Return the [x, y] coordinate for the center point of the cell that contains the specified text.  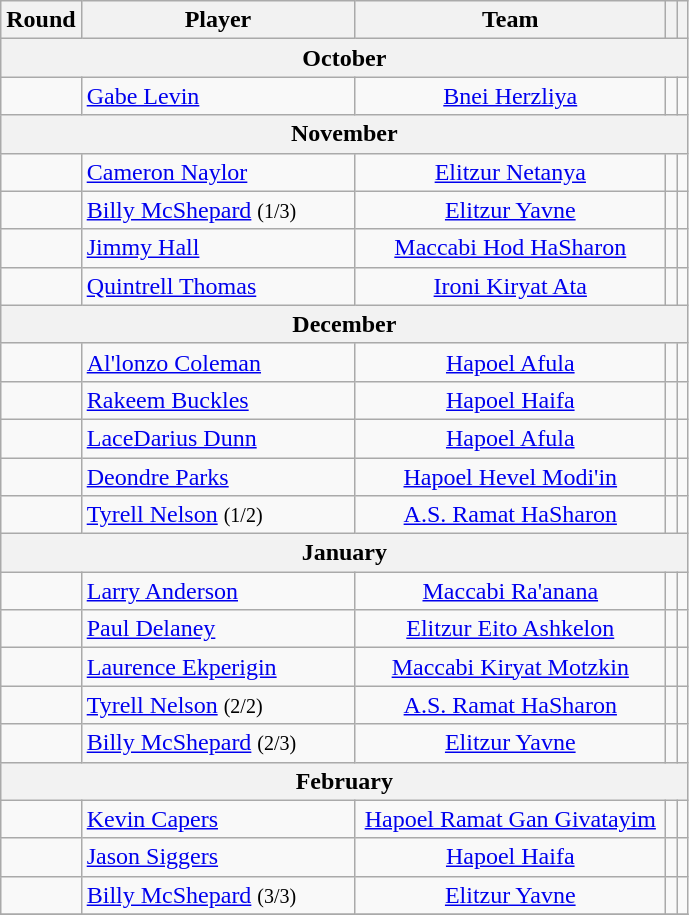
Rakeem Buckles [218, 400]
Tyrell Nelson (2/2) [218, 705]
November [344, 134]
Hapoel Hevel Modi'in [510, 477]
February [344, 781]
Ironi Kiryat Ata [510, 286]
Bnei Herzliya [510, 96]
Round [41, 20]
Gabe Levin [218, 96]
December [344, 324]
Elitzur Netanya [510, 172]
Jimmy Hall [218, 248]
Quintrell Thomas [218, 286]
Billy McShepard (2/3) [218, 743]
Team [510, 20]
Jason Siggers [218, 857]
Billy McShepard (3/3) [218, 895]
LaceDarius Dunn [218, 438]
Cameron Naylor [218, 172]
Paul Delaney [218, 629]
Billy McShepard (1/3) [218, 210]
Laurence Ekperigin [218, 667]
October [344, 58]
Deondre Parks [218, 477]
Kevin Capers [218, 819]
Tyrell Nelson (1/2) [218, 515]
January [344, 553]
Hapoel Ramat Gan Givatayim [510, 819]
Larry Anderson [218, 591]
Player [218, 20]
Elitzur Eito Ashkelon [510, 629]
Maccabi Kiryat Motzkin [510, 667]
Maccabi Ra'anana [510, 591]
Maccabi Hod HaSharon [510, 248]
Al'lonzo Coleman [218, 362]
